Determine the (x, y) coordinate at the center of the cell enclosing the given text.  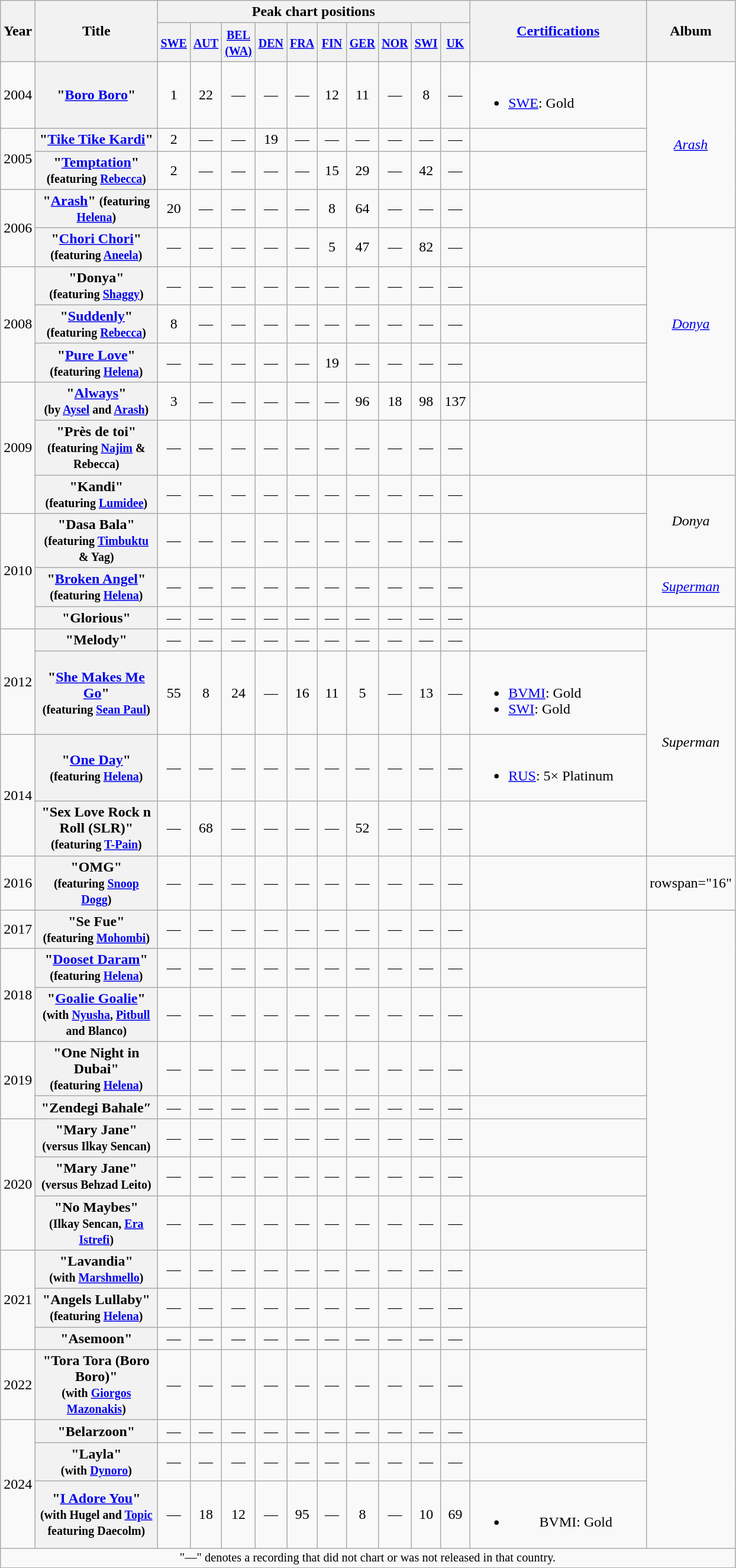
2005 (18, 159)
SWE (174, 43)
20 (174, 208)
"Kandi" (featuring Lumidee) (96, 493)
68 (206, 828)
"Temptation" (featuring Rebecca) (96, 170)
"Angels Lullaby" (featuring Helena) (96, 1308)
2024 (18, 1484)
"Mary Jane" (versus Behzad Leito) (96, 1176)
"Melody" (96, 640)
DEN (271, 43)
"Près de toi" (featuring Najim & Rebecca) (96, 447)
2008 (18, 324)
52 (362, 828)
3 (174, 401)
2020 (18, 1184)
"Pure Love" (featuring Helena) (96, 362)
"Always" (by Aysel and Arash) (96, 401)
"Broken Angel" (featuring Helena) (96, 587)
"Sex Love Rock n Roll (SLR)" (featuring T-Pain) (96, 828)
2006 (18, 228)
24 (239, 693)
16 (302, 693)
FRA (302, 43)
"Glorious" (96, 618)
"Zendegi Bahale″ (96, 1107)
"Arash" (featuring Helena) (96, 208)
"One Night in Dubai" (featuring Helena) (96, 1069)
"Donya" (featuring Shaggy) (96, 285)
GER (362, 43)
"Suddenly" (featuring Rebecca) (96, 324)
10 (426, 1515)
AUT (206, 43)
"—" denotes a recording that did not chart or was not released in that country. (368, 1558)
"Tike Tike Kardi" (96, 140)
98 (426, 401)
"Dooset Daram" (featuring Helena) (96, 968)
47 (362, 247)
55 (174, 693)
Peak chart positions (314, 12)
95 (302, 1515)
NOR (395, 43)
2017 (18, 929)
Year (18, 31)
82 (426, 247)
22 (206, 95)
"Boro Boro" (96, 95)
"Layla" (with Dynoro) (96, 1461)
2012 (18, 682)
"Se Fue" (featuring Mohombi) (96, 929)
BVMI: Gold (559, 1515)
BVMI: GoldSWI: Gold (559, 693)
Album (691, 31)
Arash (691, 144)
"OMG" (featuring Snoop Dogg) (96, 883)
64 (362, 208)
rowspan="16" (691, 883)
"I Adore You" (with Hugel and Topic featuring Daecolm) (96, 1515)
13 (426, 693)
2019 (18, 1080)
2018 (18, 995)
Certifications (559, 31)
"Belarzoon" (96, 1431)
"Tora Tora (Boro Boro)" (with Giorgos Mazonakis) (96, 1385)
137 (456, 401)
SWE: Gold (559, 95)
29 (362, 170)
2004 (18, 95)
2016 (18, 883)
SWI (426, 43)
2009 (18, 447)
"Mary Jane" (versus Ilkay Sencan) (96, 1137)
2014 (18, 795)
2021 (18, 1300)
FIN (333, 43)
"One Day" (featuring Helena) (96, 768)
69 (456, 1515)
RUS: 5× Platinum (559, 768)
"No Maybes" (Ilkay Sencan, Era Istrefi) (96, 1222)
BEL(WA) (239, 43)
96 (362, 401)
2022 (18, 1385)
1 (174, 95)
UK (456, 43)
"Goalie Goalie" (with Nyusha, Pitbull and Blanco) (96, 1014)
"Asemoon" (96, 1338)
"She Makes Me Go" (featuring Sean Paul) (96, 693)
2010 (18, 572)
42 (426, 170)
"Chori Chori" (featuring Aneela) (96, 247)
15 (333, 170)
Title (96, 31)
"Lavandia" (with Marshmello) (96, 1270)
"Dasa Bala" (featuring Timbuktu & Yag) (96, 541)
